Identify which cell holds the provided text, then report its (X, Y) central coordinate. 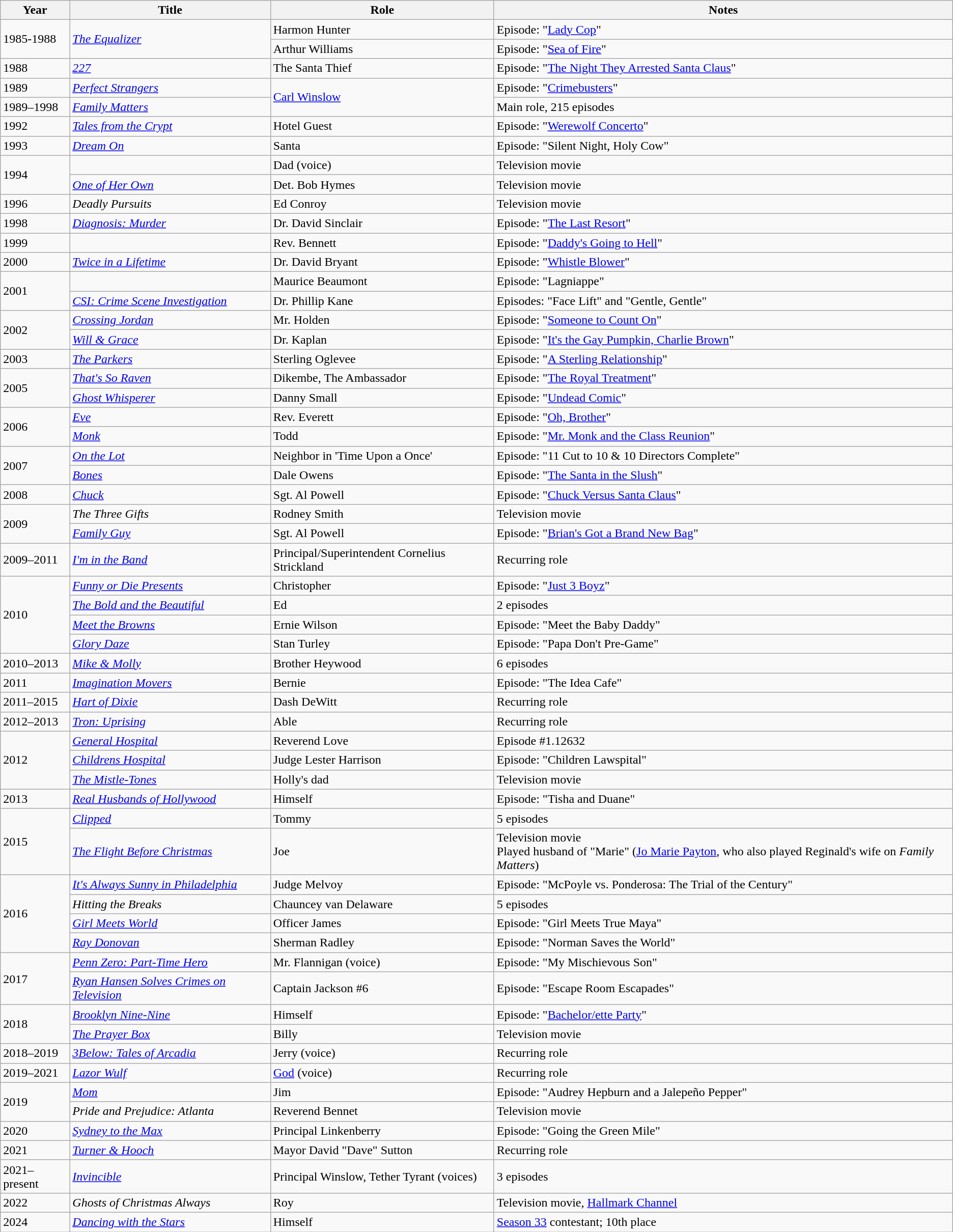
Episode: "The Santa in the Slush" (723, 475)
2010–2013 (35, 663)
2024 (35, 1222)
Episode: "Tisha and Duane" (723, 799)
Episode: "Just 3 Boyz" (723, 586)
Tales from the Crypt (170, 126)
Rodney Smith (382, 514)
Dad (voice) (382, 165)
Ernie Wilson (382, 625)
Ryan Hansen Solves Crimes on Television (170, 989)
Main role, 215 episodes (723, 107)
Real Husbands of Hollywood (170, 799)
Brother Heywood (382, 663)
That's So Raven (170, 378)
Monk (170, 436)
Episode: "Norman Saves the World" (723, 943)
Family Guy (170, 533)
Episode: "It's the Gay Pumpkin, Charlie Brown" (723, 340)
1989 (35, 88)
Deadly Pursuits (170, 204)
Santa (382, 146)
Title (170, 10)
Episode: "Lagniappe" (723, 282)
Harmon Hunter (382, 30)
Chauncey van Delaware (382, 904)
Maurice Beaumont (382, 282)
1985-1988 (35, 39)
Joe (382, 851)
Tommy (382, 818)
CSI: Crime Scene Investigation (170, 301)
Principal Linkenberry (382, 1131)
Ed (382, 605)
Turner & Hooch (170, 1150)
Neighbor in 'Time Upon a Once' (382, 456)
Mayor David "Dave" Sutton (382, 1150)
Dream On (170, 146)
Episode: "The Royal Treatment" (723, 378)
Dancing with the Stars (170, 1222)
Episode: "The Night They Arrested Santa Claus" (723, 68)
Episode: "Mr. Monk and the Class Reunion" (723, 436)
Sterling Oglevee (382, 359)
6 episodes (723, 663)
On the Lot (170, 456)
Principal Winslow, Tether Tyrant (voices) (382, 1176)
2017 (35, 978)
Carl Winslow (382, 97)
Bernie (382, 683)
Det. Bob Hymes (382, 184)
Episode: "My Mischievous Son" (723, 962)
Season 33 contestant; 10th place (723, 1222)
2009–2011 (35, 559)
1993 (35, 146)
2021–present (35, 1176)
Episode: "Daddy's Going to Hell" (723, 243)
Hitting the Breaks (170, 904)
2021 (35, 1150)
It's Always Sunny in Philadelphia (170, 884)
Notes (723, 10)
3 episodes (723, 1176)
The Bold and the Beautiful (170, 605)
227 (170, 68)
2012 (35, 760)
2022 (35, 1202)
Episode #1.12632 (723, 741)
2016 (35, 913)
Ray Donovan (170, 943)
Episode: "Bachelor/ette Party" (723, 1015)
Ed Conroy (382, 204)
Dikembe, The Ambassador (382, 378)
Stan Turley (382, 644)
Episode: "Audrey Hepburn and a Jalepeño Pepper" (723, 1092)
The Santa Thief (382, 68)
Mr. Holden (382, 320)
2015 (35, 842)
Perfect Strangers (170, 88)
2012–2013 (35, 721)
Arthur Williams (382, 49)
Episode: "Silent Night, Holy Cow" (723, 146)
Mike & Molly (170, 663)
2018 (35, 1024)
1998 (35, 223)
The Parkers (170, 359)
Rev. Bennett (382, 243)
3Below: Tales of Arcadia (170, 1053)
Dr. Kaplan (382, 340)
Lazor Wulf (170, 1073)
Funny or Die Presents (170, 586)
Family Matters (170, 107)
2011–2015 (35, 702)
Episode: "Papa Don't Pre-Game" (723, 644)
Imagination Movers (170, 683)
1989–1998 (35, 107)
Officer James (382, 923)
Episode: "Undead Comic" (723, 398)
Jim (382, 1092)
Episode: "Sea of Fire" (723, 49)
Holly's dad (382, 779)
Judge Lester Harrison (382, 760)
Brooklyn Nine-Nine (170, 1015)
2011 (35, 683)
Roy (382, 1202)
Invincible (170, 1176)
Childrens Hospital (170, 760)
2007 (35, 465)
The Equalizer (170, 39)
Clipped (170, 818)
Episode: "Going the Green Mile" (723, 1131)
2002 (35, 330)
Penn Zero: Part-Time Hero (170, 962)
Episodes: "Face Lift" and "Gentle, Gentle" (723, 301)
2006 (35, 427)
Episode: "Meet the Baby Daddy" (723, 625)
2003 (35, 359)
Todd (382, 436)
Episode: "A Sterling Relationship" (723, 359)
Danny Small (382, 398)
1996 (35, 204)
Glory Daze (170, 644)
Judge Melvoy (382, 884)
The Prayer Box (170, 1034)
Reverend Bennet (382, 1111)
Rev. Everett (382, 417)
Dash DeWitt (382, 702)
Episode: "The Idea Cafe" (723, 683)
1992 (35, 126)
General Hospital (170, 741)
Episode: "Lady Cop" (723, 30)
Episode: "11 Cut to 10 & 10 Directors Complete" (723, 456)
Billy (382, 1034)
2010 (35, 615)
Bones (170, 475)
Able (382, 721)
Dale Owens (382, 475)
2005 (35, 388)
Will & Grace (170, 340)
Television moviePlayed husband of "Marie" (Jo Marie Payton, who also played Reginald's wife on Family Matters) (723, 851)
1999 (35, 243)
God (voice) (382, 1073)
Girl Meets World (170, 923)
Mom (170, 1092)
I'm in the Band (170, 559)
Eve (170, 417)
2008 (35, 494)
Episode: "McPoyle vs. Ponderosa: The Trial of the Century" (723, 884)
2019 (35, 1102)
Episode: "Someone to Count On" (723, 320)
Hart of Dixie (170, 702)
Episode: "Girl Meets True Maya" (723, 923)
2001 (35, 291)
Television movie, Hallmark Channel (723, 1202)
Episode: "Werewolf Concerto" (723, 126)
Episode: "Crimebusters" (723, 88)
Episode: "The Last Resort" (723, 223)
Hotel Guest (382, 126)
Pride and Prejudice: Atlanta (170, 1111)
Year (35, 10)
Episode: "Chuck Versus Santa Claus" (723, 494)
Dr. Phillip Kane (382, 301)
Crossing Jordan (170, 320)
2 episodes (723, 605)
2018–2019 (35, 1053)
Jerry (voice) (382, 1053)
Tron: Uprising (170, 721)
1988 (35, 68)
Meet the Browns (170, 625)
The Flight Before Christmas (170, 851)
Chuck (170, 494)
1994 (35, 175)
Episode: "Brian's Got a Brand New Bag" (723, 533)
2013 (35, 799)
Twice in a Lifetime (170, 262)
Ghost Whisperer (170, 398)
Principal/Superintendent Cornelius Strickland (382, 559)
Christopher (382, 586)
Role (382, 10)
Episode: "Whistle Blower" (723, 262)
The Mistle-Tones (170, 779)
Captain Jackson #6 (382, 989)
One of Her Own (170, 184)
Episode: "Oh, Brother" (723, 417)
Episode: "Escape Room Escapades" (723, 989)
Dr. David Sinclair (382, 223)
2019–2021 (35, 1073)
Dr. David Bryant (382, 262)
Mr. Flannigan (voice) (382, 962)
2000 (35, 262)
Ghosts of Christmas Always (170, 1202)
Sherman Radley (382, 943)
The Three Gifts (170, 514)
Reverend Love (382, 741)
Episode: "Children Lawspital" (723, 760)
Diagnosis: Murder (170, 223)
2009 (35, 523)
Sydney to the Max (170, 1131)
2020 (35, 1131)
